Determine the (X, Y) coordinate at the center of the cell enclosing the given text.  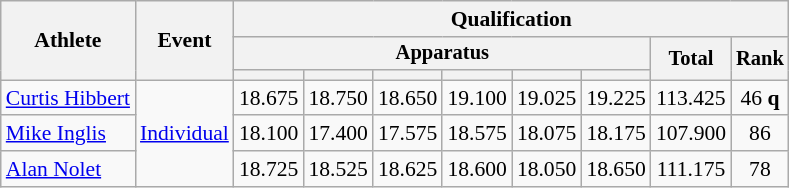
Total (691, 58)
78 (760, 169)
19.025 (546, 98)
17.575 (408, 134)
Individual (184, 134)
Curtis Hibbert (68, 98)
Apparatus (442, 54)
Alan Nolet (68, 169)
113.425 (691, 98)
18.675 (268, 98)
18.100 (268, 134)
18.075 (546, 134)
86 (760, 134)
Qualification (512, 19)
Athlete (68, 40)
18.725 (268, 169)
19.225 (616, 98)
19.100 (476, 98)
Event (184, 40)
107.900 (691, 134)
46 q (760, 98)
18.575 (476, 134)
18.750 (338, 98)
18.625 (408, 169)
Mike Inglis (68, 134)
18.050 (546, 169)
18.600 (476, 169)
111.175 (691, 169)
18.525 (338, 169)
Rank (760, 58)
17.400 (338, 134)
18.175 (616, 134)
